Determine the [X, Y] coordinate at the center of the cell enclosing the given text.  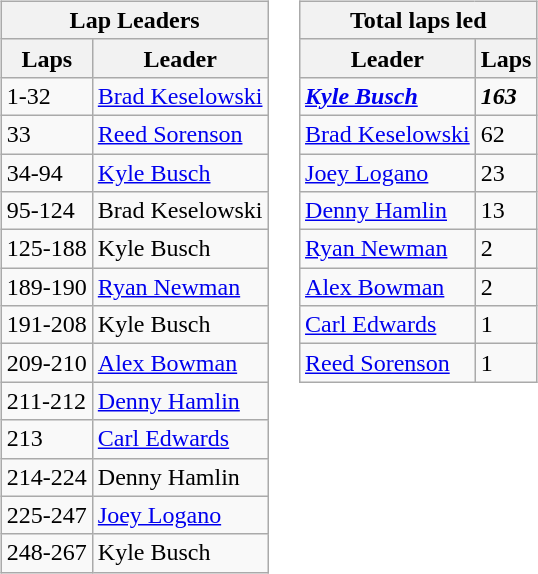
23 [506, 173]
213 [46, 439]
209-210 [46, 363]
211-212 [46, 401]
13 [506, 211]
189-190 [46, 287]
1-32 [46, 96]
225-247 [46, 515]
95-124 [46, 211]
125-188 [46, 249]
34-94 [46, 173]
248-267 [46, 553]
214-224 [46, 477]
191-208 [46, 325]
Lap Leaders [134, 20]
163 [506, 96]
Total laps led [418, 20]
33 [46, 134]
62 [506, 134]
